Scan for the cell matching the given text and deliver its [X, Y] coordinate at center. 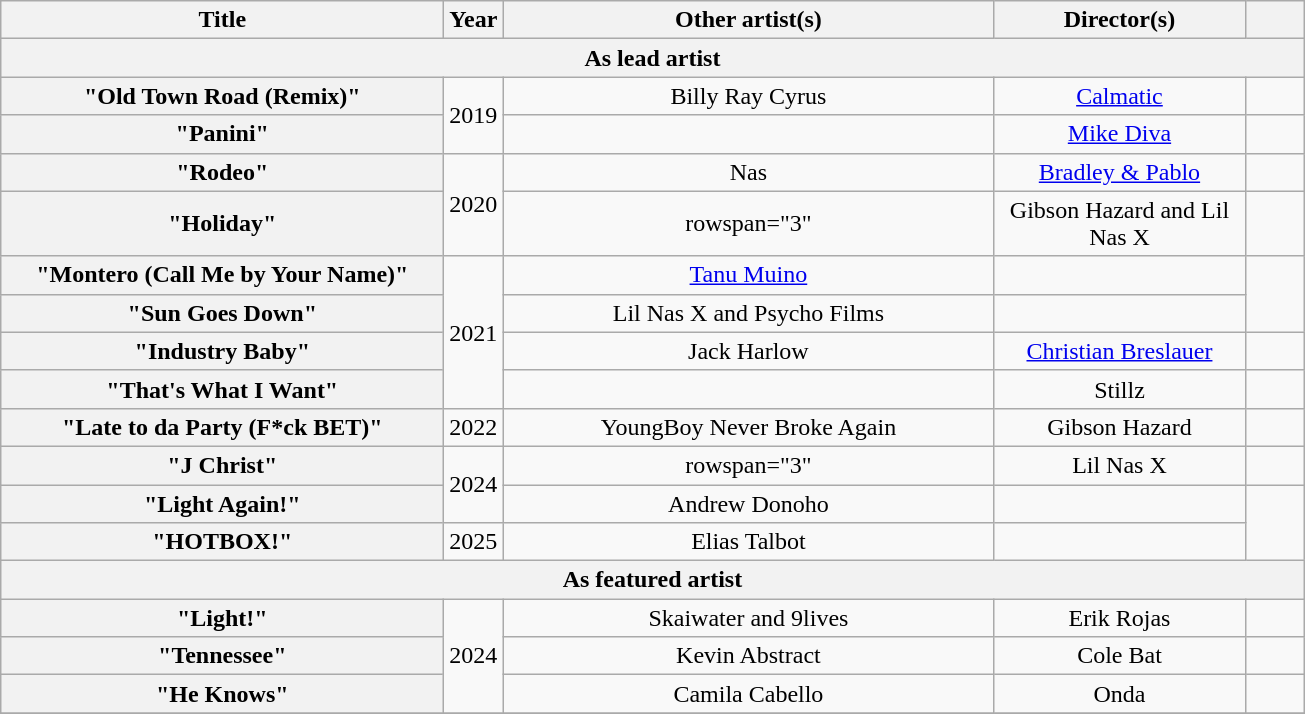
"That's What I Want" [222, 389]
Other artist(s) [748, 20]
2025 [474, 542]
"He Knows" [222, 694]
Erik Rojas [1120, 618]
"Tennessee" [222, 656]
"Montero (Call Me by Your Name)" [222, 275]
"Old Town Road (Remix)" [222, 96]
Skaiwater and 9lives [748, 618]
"J Christ" [222, 465]
2021 [474, 332]
2022 [474, 427]
Calmatic [1120, 96]
Stillz [1120, 389]
Billy Ray Cyrus [748, 96]
Christian Breslauer [1120, 351]
Andrew Donoho [748, 503]
Nas [748, 172]
As lead artist [652, 58]
2020 [474, 204]
Onda [1120, 694]
As featured artist [652, 580]
Bradley & Pablo [1120, 172]
YoungBoy Never Broke Again [748, 427]
"Light Again!" [222, 503]
Jack Harlow [748, 351]
"Holiday" [222, 224]
"HOTBOX!" [222, 542]
Elias Talbot [748, 542]
Title [222, 20]
"Light!" [222, 618]
2019 [474, 115]
Mike Diva [1120, 134]
Camila Cabello [748, 694]
"Industry Baby" [222, 351]
Cole Bat [1120, 656]
Year [474, 20]
Lil Nas X and Psycho Films [748, 313]
Director(s) [1120, 20]
"Late to da Party (F*ck BET)" [222, 427]
Tanu Muino [748, 275]
"Panini" [222, 134]
Gibson Hazard and Lil Nas X [1120, 224]
Gibson Hazard [1120, 427]
Kevin Abstract [748, 656]
Lil Nas X [1120, 465]
"Sun Goes Down" [222, 313]
"Rodeo" [222, 172]
